Provide the (X, Y) coordinate of the cell's center where the given text is located.  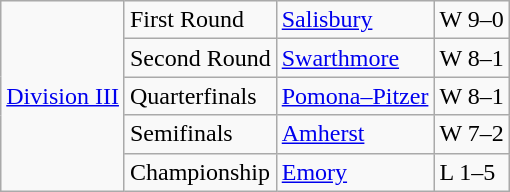
Quarterfinals (200, 96)
Championship (200, 172)
Second Round (200, 58)
Swarthmore (355, 58)
Amherst (355, 134)
Pomona–Pitzer (355, 96)
Semifinals (200, 134)
Emory (355, 172)
W 7–2 (472, 134)
Division III (63, 96)
L 1–5 (472, 172)
W 9–0 (472, 20)
First Round (200, 20)
Salisbury (355, 20)
